Output the (x, y) coordinate of the center of the cell containing the given text.  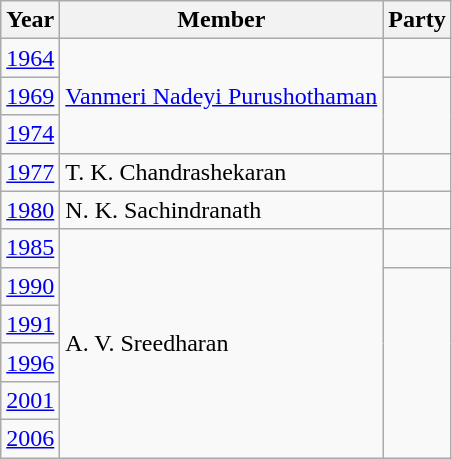
A. V. Sreedharan (222, 343)
2001 (30, 400)
Vanmeri Nadeyi Purushothaman (222, 96)
1996 (30, 362)
N. K. Sachindranath (222, 210)
1974 (30, 134)
1991 (30, 324)
1969 (30, 96)
1980 (30, 210)
1990 (30, 286)
Member (222, 20)
2006 (30, 438)
1964 (30, 58)
T. K. Chandrashekaran (222, 172)
Year (30, 20)
1985 (30, 248)
1977 (30, 172)
Party (417, 20)
